Locate the cell with the specified text and output its (X, Y) center coordinate. 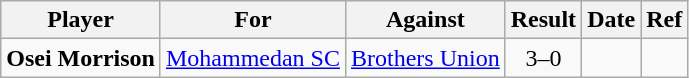
Date (612, 20)
Ref (664, 20)
Result (543, 20)
3–0 (543, 58)
Mohammedan SC (252, 58)
Osei Morrison (81, 58)
For (252, 20)
Against (426, 20)
Player (81, 20)
Brothers Union (426, 58)
